Return the (x, y) coordinate for the center point of the cell that contains the specified text.  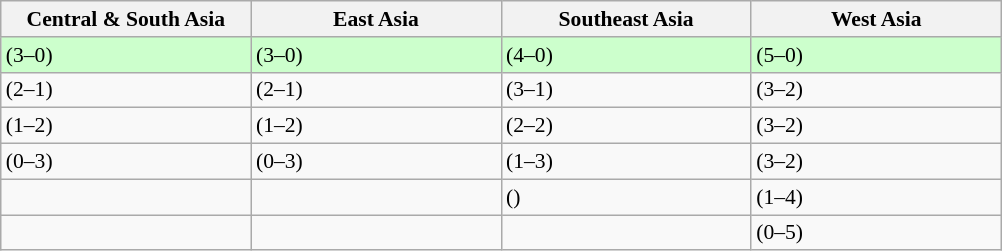
(5–0) (876, 55)
(4–0) (626, 55)
West Asia (876, 19)
(1–4) (876, 197)
(0–5) (876, 233)
East Asia (376, 19)
(3–1) (626, 90)
Southeast Asia (626, 19)
(2–2) (626, 126)
() (626, 197)
Central & South Asia (126, 19)
(1–3) (626, 162)
